Detect which cell encompasses the target text, then output its [X, Y] center coordinate. 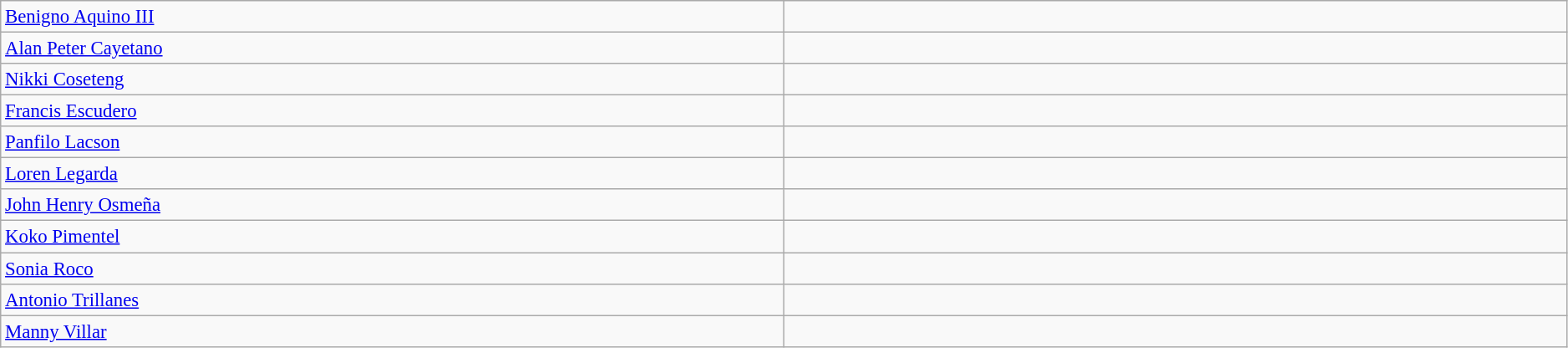
Benigno Aquino III [393, 17]
Alan Peter Cayetano [393, 49]
Nikki Coseteng [393, 79]
Loren Legarda [393, 174]
Sonia Roco [393, 269]
Koko Pimentel [393, 237]
Panfilo Lacson [393, 142]
Antonio Trillanes [393, 299]
John Henry Osmeña [393, 205]
Manny Villar [393, 331]
Francis Escudero [393, 111]
